Locate the cell with the specified text and output its [X, Y] center coordinate. 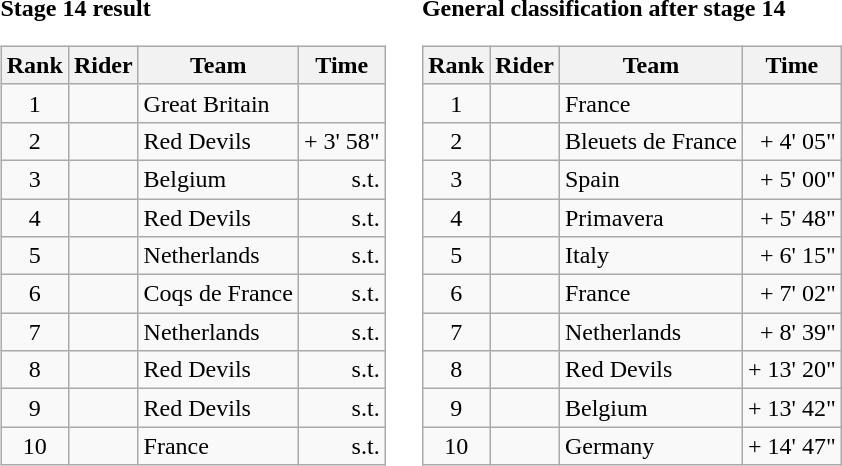
+ 5' 48" [792, 217]
+ 14' 47" [792, 446]
+ 13' 20" [792, 370]
+ 5' 00" [792, 179]
+ 13' 42" [792, 408]
Germany [650, 446]
+ 8' 39" [792, 332]
Bleuets de France [650, 141]
+ 3' 58" [342, 141]
Coqs de France [218, 294]
+ 6' 15" [792, 256]
+ 7' 02" [792, 294]
Spain [650, 179]
+ 4' 05" [792, 141]
Italy [650, 256]
Great Britain [218, 103]
Primavera [650, 217]
